Determine the (x, y) coordinate at the center of the cell enclosing the given text.  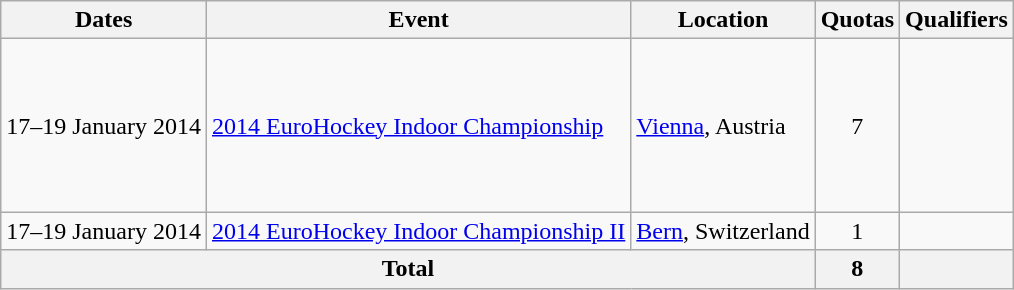
8 (857, 269)
Bern, Switzerland (723, 231)
2014 EuroHockey Indoor Championship (418, 126)
7 (857, 126)
Qualifiers (957, 20)
2014 EuroHockey Indoor Championship II (418, 231)
Dates (104, 20)
1 (857, 231)
Total (408, 269)
Vienna, Austria (723, 126)
Event (418, 20)
Location (723, 20)
Quotas (857, 20)
